Extract the [X, Y] coordinate from the center of the cell holding the provided text.  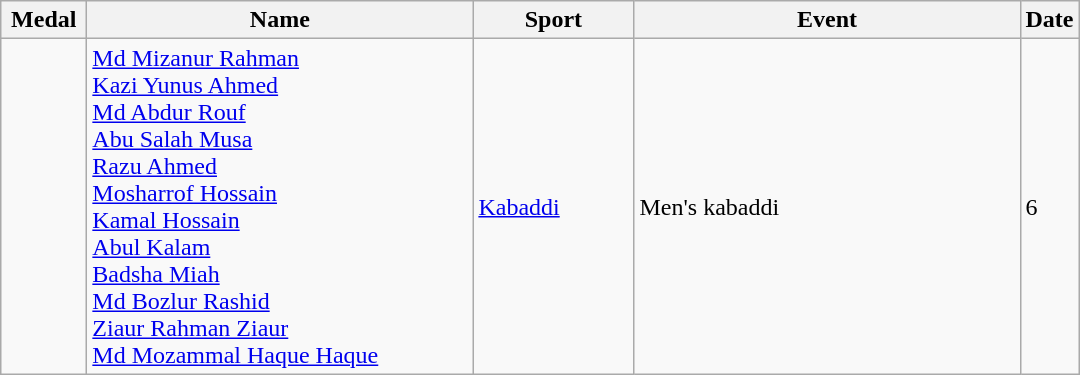
Event [827, 20]
Name [280, 20]
Medal [44, 20]
Kabaddi [554, 206]
Date [1050, 20]
Sport [554, 20]
Men's kabaddi [827, 206]
6 [1050, 206]
